Capture the cell that displays the provided text and extract its [x, y] central coordinate. 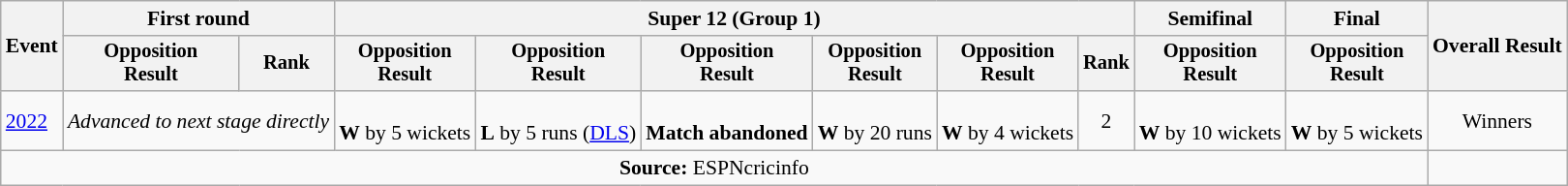
Final [1357, 18]
Event [32, 46]
Overall Result [1497, 46]
Winners [1497, 120]
W by 4 wickets [1008, 120]
Advanced to next stage directly [198, 120]
W by 10 wickets [1210, 120]
Super 12 (Group 1) [734, 18]
W by 20 runs [875, 120]
2 [1106, 120]
First round [198, 18]
2022 [32, 120]
Match abandoned [726, 120]
Semifinal [1210, 18]
Source: ESPNcricinfo [714, 169]
L by 5 runs (DLS) [558, 120]
